Find where the given text appears and provide that cell's center as [X, Y] coordinate. 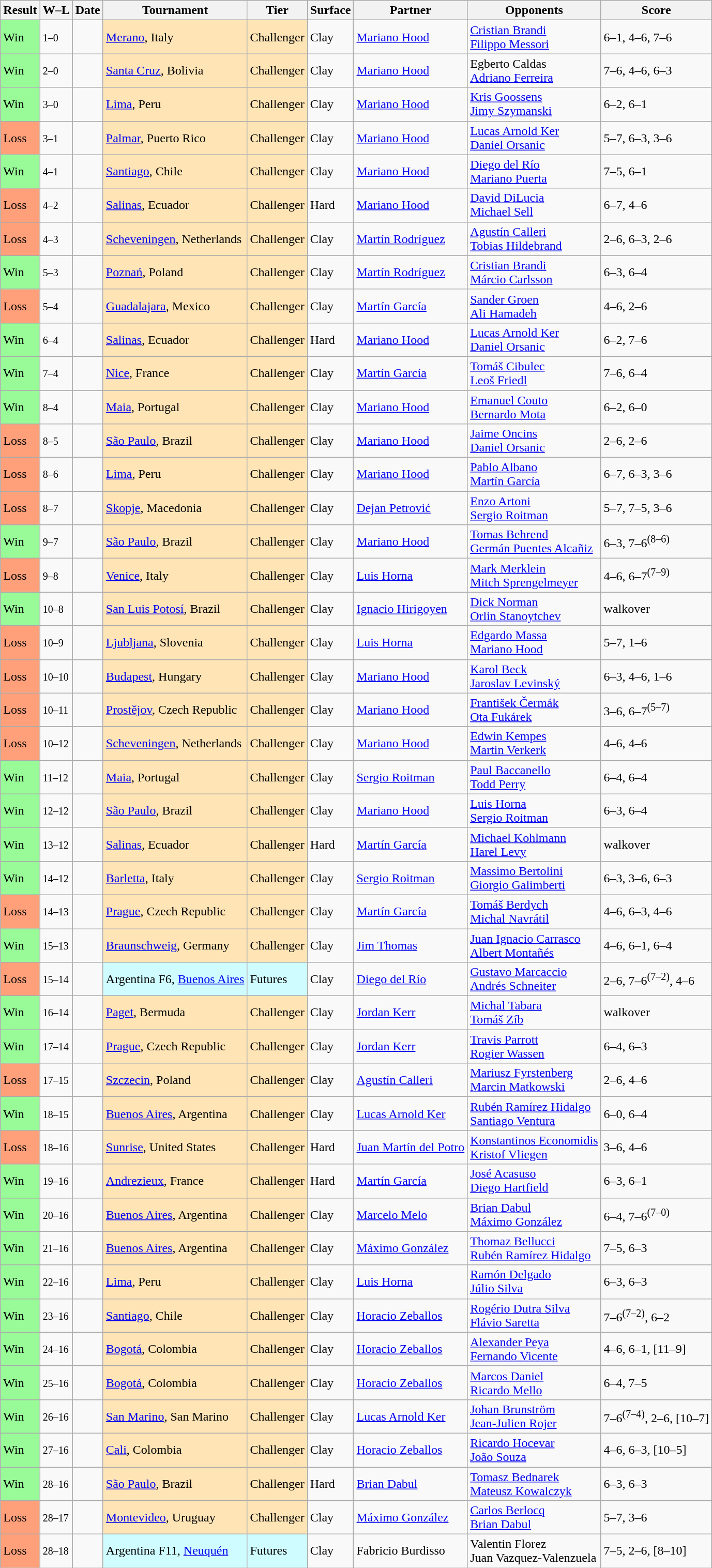
8–5 [56, 441]
Mark Merklein Mitch Sprengelmeyer [534, 575]
František Čermák Ota Fukárek [534, 710]
Opponents [534, 10]
Alexander Peya Fernando Vicente [534, 1349]
Johan Brunström Jean-Julien Rojer [534, 1416]
Sunrise, United States [175, 1147]
Michael Kohlmann Harel Levy [534, 844]
Tomáš Berdych Michal Navrátil [534, 911]
Dejan Petrović [411, 508]
5–3 [56, 272]
Fabricio Burdisso [411, 1551]
7–6, 6–4 [656, 373]
Argentina F6, Buenos Aires [175, 979]
4–6, 6–1, 6–4 [656, 945]
4–6, 6–3, [10–5] [656, 1450]
Jim Thomas [411, 945]
Rogério Dutra Silva Flávio Saretta [534, 1316]
Sander Groen Ali Hamadeh [534, 306]
2–0 [56, 70]
16–14 [56, 1013]
Ricardo Hocevar João Souza [534, 1450]
Ignacio Hirigoyen [411, 609]
4–6, 6–3, 4–6 [656, 911]
18–15 [56, 1114]
Konstantinos Economidis Kristof Vliegen [534, 1147]
6–3, 3–6, 6–3 [656, 878]
2–6, 7–6(7–2), 4–6 [656, 979]
4–6, 6–7(7–9) [656, 575]
Massimo Bertolini Giorgio Galimberti [534, 878]
8–7 [56, 508]
21–16 [56, 1248]
2–6, 4–6 [656, 1080]
Marcos Daniel Ricardo Mello [534, 1383]
7–6, 4–6, 6–3 [656, 70]
6–7, 4–6 [656, 205]
Score [656, 10]
Cali, Colombia [175, 1450]
13–12 [56, 844]
6–1, 4–6, 7–6 [656, 37]
15–13 [56, 945]
7–5, 2–6, [8–10] [656, 1551]
Gustavo Marcaccio Andrés Schneiter [534, 979]
W–L [56, 10]
Karol Beck Jaroslav Levinský [534, 676]
Diego del Río Mariano Puerta [534, 172]
3–0 [56, 104]
Travis Parrott Rogier Wassen [534, 1047]
Nice, France [175, 373]
7–6(7–4), 2–6, [10–7] [656, 1416]
6–4, 7–6(7–0) [656, 1214]
Ramón Delgado Júlio Silva [534, 1281]
25–16 [56, 1383]
14–13 [56, 911]
San Marino, San Marino [175, 1416]
Andrezieux, France [175, 1181]
20–16 [56, 1214]
Juan Martín del Potro [411, 1147]
18–16 [56, 1147]
Kris Goossens Jimy Szymanski [534, 104]
5–4 [56, 306]
3–1 [56, 138]
Brian Dabul [411, 1483]
Paget, Bermuda [175, 1013]
6–2, 7–6 [656, 339]
8–6 [56, 475]
Poznań, Poland [175, 272]
Tomasz Bednarek Mateusz Kowalczyk [534, 1483]
6–3, 7–6(8–6) [656, 542]
Agustín Calleri [411, 1080]
5–7, 1–6 [656, 642]
5–7, 7–5, 3–6 [656, 508]
Argentina F11, Neuquén [175, 1551]
Tomas Behrend Germán Puentes Alcañiz [534, 542]
Michal Tabara Tomáš Zíb [534, 1013]
10–11 [56, 710]
Prostějov, Czech Republic [175, 710]
3–6, 4–6 [656, 1147]
Braunschweig, Germany [175, 945]
Jaime Oncins Daniel Orsanic [534, 441]
Budapest, Hungary [175, 676]
Skopje, Macedonia [175, 508]
Guadalajara, Mexico [175, 306]
David DiLucia Michael Sell [534, 205]
12–12 [56, 811]
6–2, 6–1 [656, 104]
6–4, 6–4 [656, 777]
11–12 [56, 777]
14–12 [56, 878]
27–16 [56, 1450]
Marcelo Melo [411, 1214]
6–7, 6–3, 3–6 [656, 475]
4–6, 6–1, [11–9] [656, 1349]
Merano, Italy [175, 37]
Enzo Artoni Sergio Roitman [534, 508]
10–9 [56, 642]
6–0, 6–4 [656, 1114]
6–2, 6–0 [656, 406]
7–6(7–2), 6–2 [656, 1316]
1–0 [56, 37]
Ljubljana, Slovenia [175, 642]
Luis Horna Sergio Roitman [534, 811]
Edwin Kempes Martin Verkerk [534, 744]
Agustín Calleri Tobias Hildebrand [534, 239]
10–8 [56, 609]
Surface [330, 10]
4–6, 2–6 [656, 306]
6–4, 6–3 [656, 1047]
Diego del Río [411, 979]
19–16 [56, 1181]
Tier [277, 10]
Paul Baccanello Todd Perry [534, 777]
3–6, 6–7(5–7) [656, 710]
5–7, 3–6 [656, 1517]
Brian Dabul Máximo González [534, 1214]
Pablo Albano Martín García [534, 475]
4–2 [56, 205]
26–16 [56, 1416]
Mariusz Fyrstenberg Marcin Matkowski [534, 1080]
Partner [411, 10]
Egberto Caldas Adriano Ferreira [534, 70]
6–4 [56, 339]
Edgardo Massa Mariano Hood [534, 642]
7–5, 6–3 [656, 1248]
Result [20, 10]
4–3 [56, 239]
Juan Ignacio Carrasco Albert Montañés [534, 945]
Barletta, Italy [175, 878]
Dick Norman Orlin Stanoytchev [534, 609]
José Acasuso Diego Hartfield [534, 1181]
Rubén Ramírez Hidalgo Santiago Ventura [534, 1114]
Tomáš Cibulec Leoš Friedl [534, 373]
Valentin Florez Juan Vazquez-Valenzuela [534, 1551]
Cristian Brandi Filippo Messori [534, 37]
Tournament [175, 10]
7–4 [56, 373]
17–15 [56, 1080]
Venice, Italy [175, 575]
10–10 [56, 676]
28–17 [56, 1517]
6–4, 7–5 [656, 1383]
2–6, 6–3, 2–6 [656, 239]
17–14 [56, 1047]
Emanuel Couto Bernardo Mota [534, 406]
Cristian Brandi Márcio Carlsson [534, 272]
28–18 [56, 1551]
San Luis Potosí, Brazil [175, 609]
4–6, 4–6 [656, 744]
6–3, 6–1 [656, 1181]
6–3, 4–6, 1–6 [656, 676]
8–4 [56, 406]
9–7 [56, 542]
24–16 [56, 1349]
4–1 [56, 172]
Santa Cruz, Bolivia [175, 70]
28–16 [56, 1483]
Carlos Berlocq Brian Dabul [534, 1517]
15–14 [56, 979]
Montevideo, Uruguay [175, 1517]
22–16 [56, 1281]
Szczecin, Poland [175, 1080]
Thomaz Bellucci Rubén Ramírez Hidalgo [534, 1248]
5–7, 6–3, 3–6 [656, 138]
23–16 [56, 1316]
10–12 [56, 744]
2–6, 2–6 [656, 441]
Date [88, 10]
7–5, 6–1 [656, 172]
Palmar, Puerto Rico [175, 138]
9–8 [56, 575]
